Provide the (X, Y) coordinate of the cell's center where the given text is located.  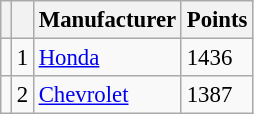
1 (22, 58)
Points (216, 20)
Chevrolet (107, 95)
Honda (107, 58)
Manufacturer (107, 20)
1436 (216, 58)
1387 (216, 95)
2 (22, 95)
